For the text-containing cell, return its midpoint in (x, y) coordinate format. 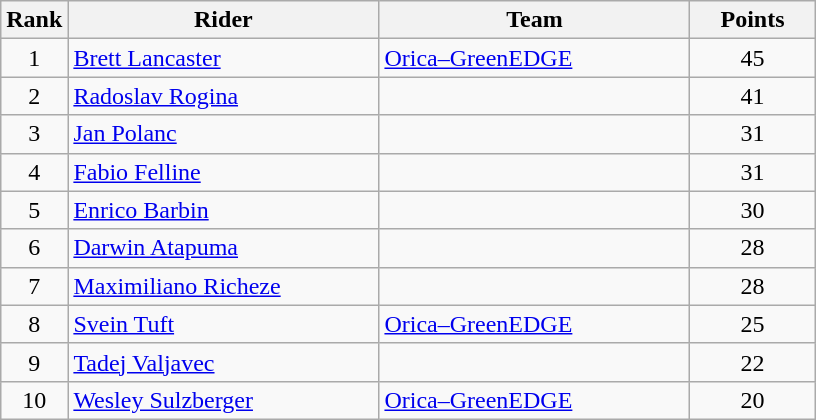
45 (752, 58)
Svein Tuft (224, 324)
7 (34, 286)
1 (34, 58)
Brett Lancaster (224, 58)
22 (752, 362)
Points (752, 20)
8 (34, 324)
6 (34, 248)
Wesley Sulzberger (224, 400)
20 (752, 400)
30 (752, 210)
Fabio Felline (224, 172)
Rank (34, 20)
Rider (224, 20)
3 (34, 134)
Maximiliano Richeze (224, 286)
Jan Polanc (224, 134)
25 (752, 324)
10 (34, 400)
4 (34, 172)
9 (34, 362)
Team (534, 20)
5 (34, 210)
Radoslav Rogina (224, 96)
2 (34, 96)
41 (752, 96)
Darwin Atapuma (224, 248)
Tadej Valjavec (224, 362)
Enrico Barbin (224, 210)
